Extract the [X, Y] coordinate from the center of the cell holding the provided text.  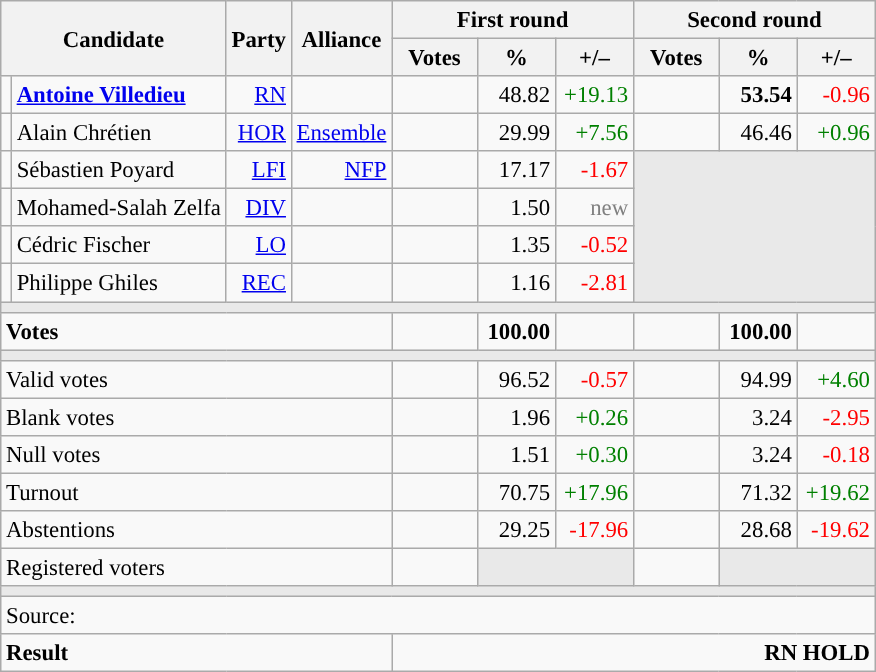
First round [513, 20]
Turnout [196, 492]
DIV [258, 208]
+19.13 [594, 95]
-19.62 [836, 530]
70.75 [516, 492]
-2.81 [594, 283]
Ensemble [341, 133]
-0.96 [836, 95]
new [594, 208]
Null votes [196, 455]
Party [258, 38]
Sébastien Poyard [118, 170]
-1.67 [594, 170]
Source: [438, 616]
17.17 [516, 170]
Alain Chrétien [118, 133]
+0.26 [594, 417]
LFI [258, 170]
REC [258, 283]
-0.52 [594, 245]
Alliance [341, 38]
RN HOLD [634, 653]
48.82 [516, 95]
+4.60 [836, 379]
29.99 [516, 133]
Philippe Ghiles [118, 283]
1.51 [516, 455]
1.50 [516, 208]
+19.62 [836, 492]
NFP [341, 170]
71.32 [758, 492]
Cédric Fischer [118, 245]
+0.30 [594, 455]
96.52 [516, 379]
Mohamed-Salah Zelfa [118, 208]
Candidate [114, 38]
-0.18 [836, 455]
Abstentions [196, 530]
46.46 [758, 133]
Second round [754, 20]
RN [258, 95]
1.16 [516, 283]
+17.96 [594, 492]
94.99 [758, 379]
LO [258, 245]
-17.96 [594, 530]
Antoine Villedieu [118, 95]
+0.96 [836, 133]
+7.56 [594, 133]
Result [196, 653]
29.25 [516, 530]
1.96 [516, 417]
Valid votes [196, 379]
-0.57 [594, 379]
Blank votes [196, 417]
1.35 [516, 245]
-2.95 [836, 417]
HOR [258, 133]
Registered voters [196, 567]
53.54 [758, 95]
28.68 [758, 530]
